Search for the cell housing the specified text and yield its [X, Y] center coordinate. 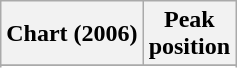
Peakposition [189, 34]
Chart (2006) [72, 34]
